Find where the given text appears and provide that cell's center as [x, y] coordinate. 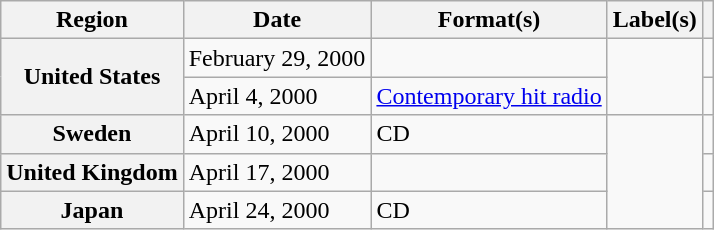
Label(s) [654, 20]
Contemporary hit radio [489, 96]
Sweden [92, 134]
April 17, 2000 [277, 172]
Format(s) [489, 20]
Japan [92, 210]
Date [277, 20]
April 10, 2000 [277, 134]
April 24, 2000 [277, 210]
February 29, 2000 [277, 58]
United Kingdom [92, 172]
United States [92, 77]
April 4, 2000 [277, 96]
Region [92, 20]
